Capture the cell that displays the provided text and extract its (X, Y) central coordinate. 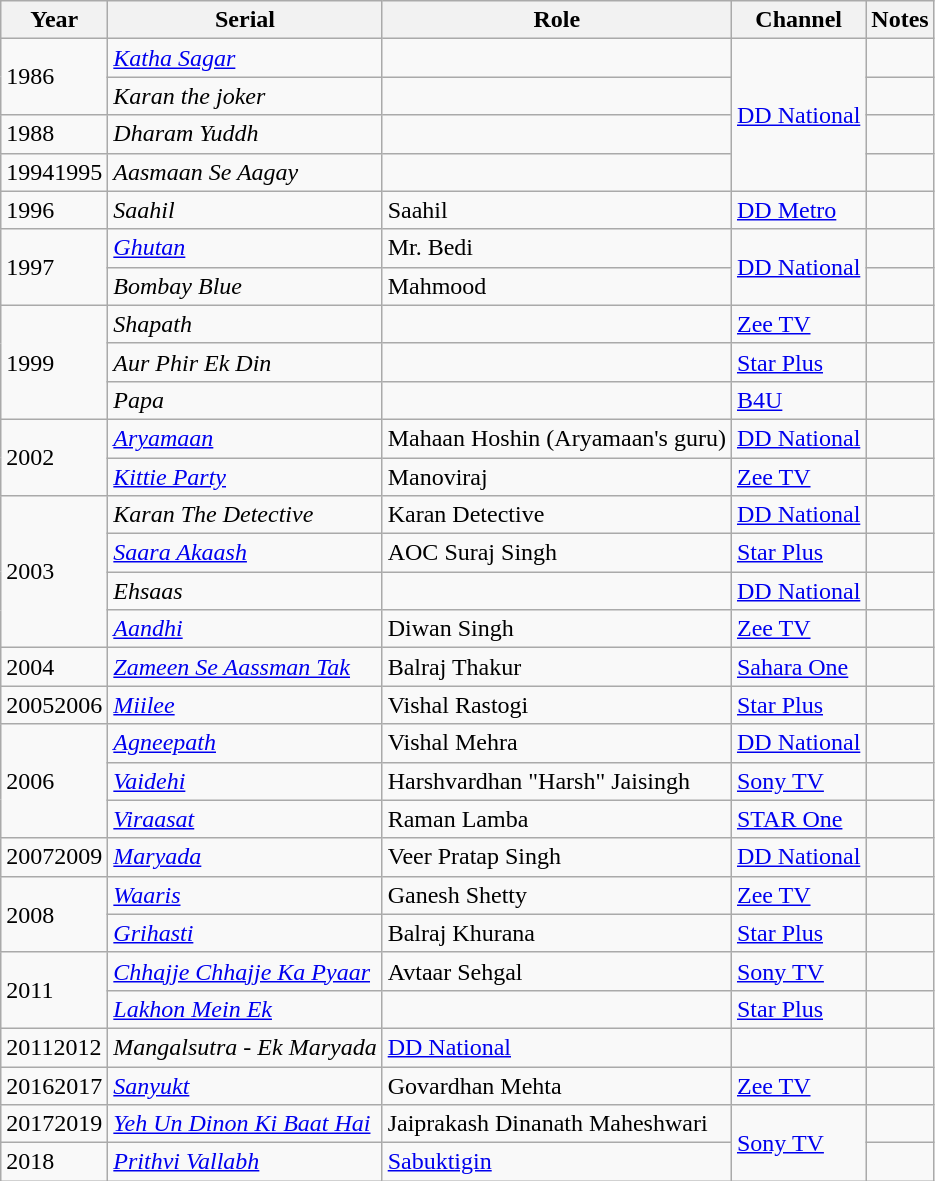
Maryada (245, 857)
Karan the joker (245, 96)
Raman Lamba (556, 819)
Ehsaas (245, 591)
2011 (54, 990)
Vishal Rastogi (556, 705)
Mr. Bedi (556, 248)
DD Metro (798, 210)
Channel (798, 20)
Papa (245, 400)
Viraasat (245, 819)
Bombay Blue (245, 286)
Aasmaan Se Aagay (245, 172)
Grihasti (245, 933)
2004 (54, 667)
AOC Suraj Singh (556, 553)
2018 (54, 1162)
Zameen Se Aassman Tak (245, 667)
20072009 (54, 857)
1997 (54, 267)
20052006 (54, 705)
Vaidehi (245, 781)
Ganesh Shetty (556, 895)
1996 (54, 210)
Jaiprakash Dinanath Maheshwari (556, 1124)
Dharam Yuddh (245, 134)
2003 (54, 572)
Mangalsutra - Ek Maryada (245, 1047)
Sahara One (798, 667)
2006 (54, 781)
Mahaan Hoshin (Aryamaan's guru) (556, 438)
Notes (900, 20)
Waaris (245, 895)
2002 (54, 457)
Balraj Thakur (556, 667)
Manoviraj (556, 477)
Aryamaan (245, 438)
Shapath (245, 324)
Sabuktigin (556, 1162)
20162017 (54, 1085)
Aandhi (245, 629)
Year (54, 20)
Saara Akaash (245, 553)
2008 (54, 914)
Karan Detective (556, 515)
Prithvi Vallabh (245, 1162)
Serial (245, 20)
Miilee (245, 705)
Avtaar Sehgal (556, 971)
Sanyukt (245, 1085)
Chhajje Chhajje Ka Pyaar (245, 971)
Veer Pratap Singh (556, 857)
Role (556, 20)
Govardhan Mehta (556, 1085)
B4U (798, 400)
Lakhon Mein Ek (245, 1009)
Aur Phir Ek Din (245, 362)
Balraj Khurana (556, 933)
Vishal Mehra (556, 743)
Diwan Singh (556, 629)
Yeh Un Dinon Ki Baat Hai (245, 1124)
Karan The Detective (245, 515)
20172019 (54, 1124)
Agneepath (245, 743)
1986 (54, 77)
STAR One (798, 819)
Ghutan (245, 248)
1999 (54, 362)
Mahmood (556, 286)
Katha Sagar (245, 58)
1988 (54, 134)
Kittie Party (245, 477)
Harshvardhan "Harsh" Jaisingh (556, 781)
20112012 (54, 1047)
19941995 (54, 172)
